Search for the cell housing the specified text and yield its [x, y] center coordinate. 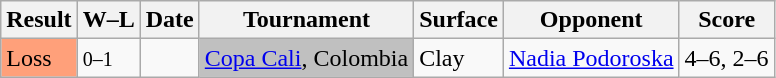
Loss [39, 58]
4–6, 2–6 [726, 58]
0–1 [108, 58]
Copa Cali, Colombia [306, 58]
Score [726, 20]
Tournament [306, 20]
Nadia Podoroska [591, 58]
Result [39, 20]
Date [170, 20]
Surface [459, 20]
W–L [108, 20]
Clay [459, 58]
Opponent [591, 20]
